Return (x, y) of the center of cell containing provided text 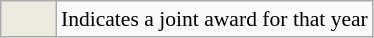
Indicates a joint award for that year (214, 19)
